Search for the cell housing the specified text and yield its (x, y) center coordinate. 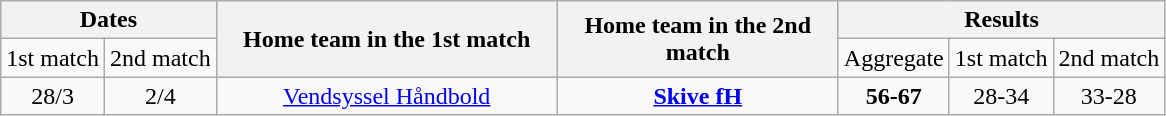
Dates (108, 20)
Vendsyssel Håndbold (386, 96)
28-34 (1001, 96)
28/3 (53, 96)
Skive fH (698, 96)
33-28 (1109, 96)
Results (1001, 20)
2/4 (160, 96)
Aggregate (894, 58)
Home team in the 2nd match (698, 39)
56-67 (894, 96)
Home team in the 1st match (386, 39)
